For the text-containing cell, return its midpoint in [X, Y] coordinate format. 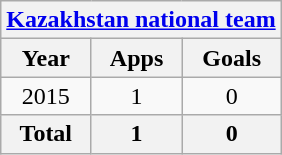
Total [46, 134]
Kazakhstan national team [141, 20]
Apps [136, 58]
2015 [46, 96]
Year [46, 58]
Goals [232, 58]
